Pinpoint the cell where the given text exists, returning its [X, Y] midpoint coordinate. 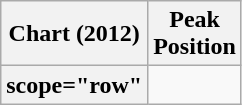
PeakPosition [195, 34]
Chart (2012) [74, 34]
scope="row" [74, 85]
